Locate the cell with the specified text and output its (X, Y) center coordinate. 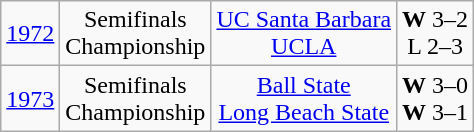
UC Santa BarbaraUCLA (304, 34)
W 3–2L 2–3 (436, 34)
Ball StateLong Beach State (304, 98)
W 3–0W 3–1 (436, 98)
1973 (30, 98)
1972 (30, 34)
